Output the [X, Y] coordinate of the center of the cell containing the given text.  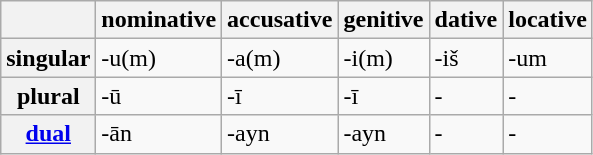
plural [48, 96]
dative [466, 20]
-iš [466, 58]
singular [48, 58]
-a(m) [280, 58]
-um [548, 58]
dual [48, 134]
-ān [159, 134]
locative [548, 20]
nominative [159, 20]
accusative [280, 20]
-u(m) [159, 58]
genitive [384, 20]
-ū [159, 96]
-i(m) [384, 58]
